Locate the cell with the specified text and output its [x, y] center coordinate. 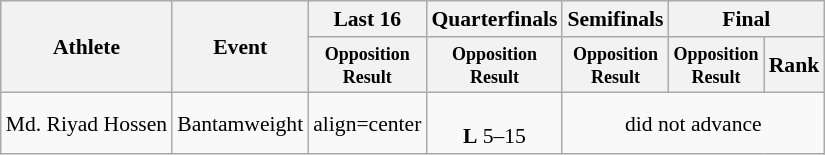
L 5–15 [494, 124]
Md. Riyad Hossen [86, 124]
Event [240, 47]
did not advance [693, 124]
Athlete [86, 47]
Rank [794, 65]
Final [747, 19]
align=center [367, 124]
Bantamweight [240, 124]
Semifinals [615, 19]
Quarterfinals [494, 19]
Last 16 [367, 19]
